Detect which cell encompasses the target text, then output its (x, y) center coordinate. 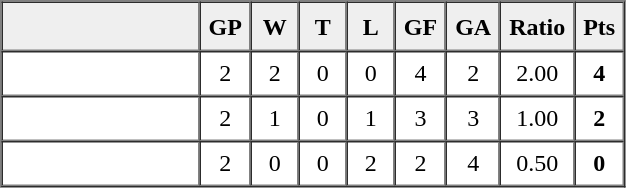
L (371, 27)
2.00 (537, 74)
0.50 (537, 164)
1.00 (537, 118)
Pts (599, 27)
GP (226, 27)
GF (420, 27)
Ratio (537, 27)
T (323, 27)
GA (473, 27)
W (275, 27)
